Return (x, y) of the center of cell containing provided text 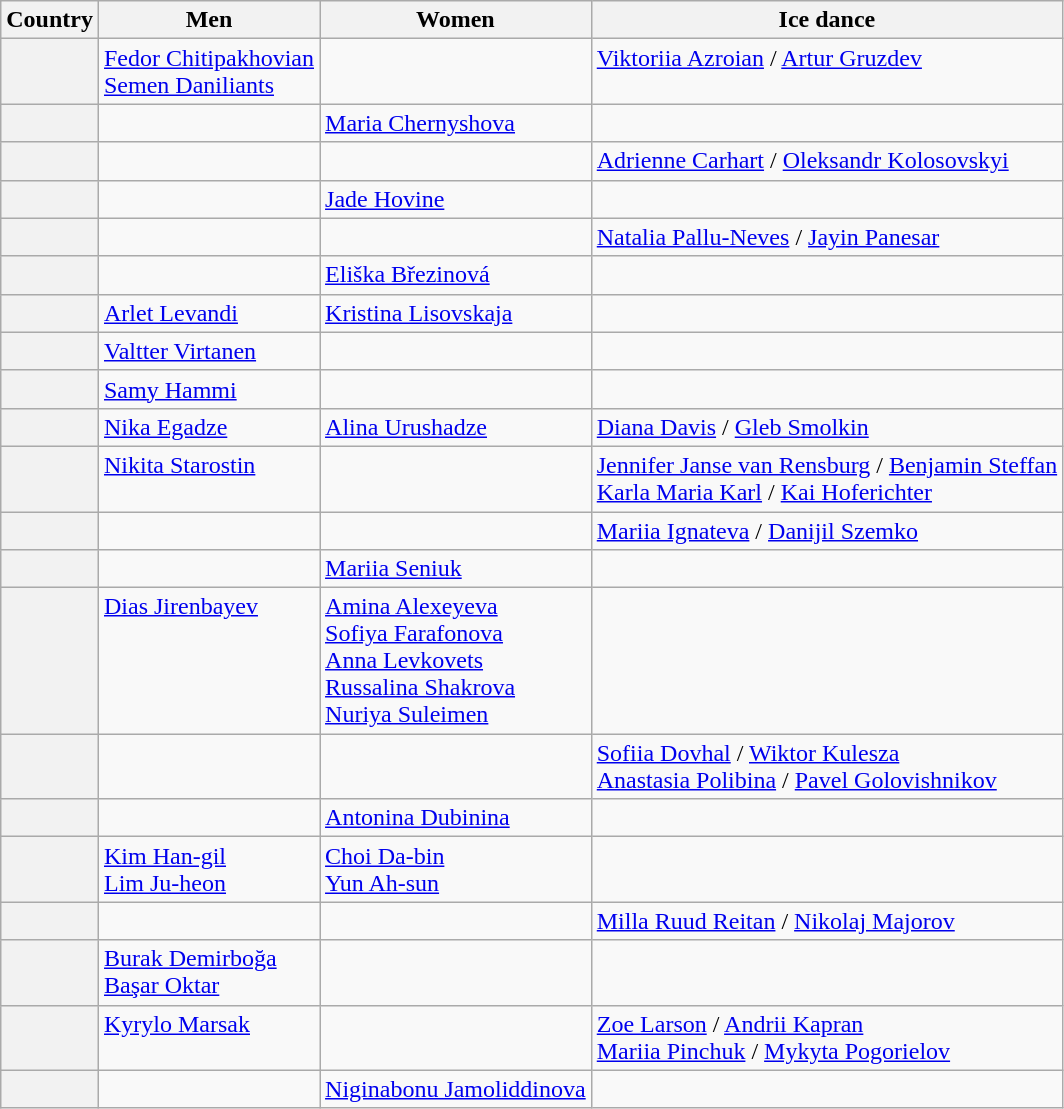
Milla Ruud Reitan / Nikolaj Majorov (826, 921)
Jade Hovine (456, 199)
Eliška Březinová (456, 275)
Niginabonu Jamoliddinova (456, 1089)
Amina AlexeyevaSofiya FarafonovaAnna LevkovetsRussalina ShakrovaNuriya Suleimen (456, 661)
Mariia Seniuk (456, 569)
Sofiia Dovhal / Wiktor KuleszaAnastasia Polibina / Pavel Golovishnikov (826, 766)
Zoe Larson / Andrii KapranMariia Pinchuk / Mykyta Pogorielov (826, 1038)
Arlet Levandi (208, 313)
Maria Chernyshova (456, 123)
Viktoriia Azroian / Artur Gruzdev (826, 72)
Dias Jirenbayev (208, 661)
Nika Egadze (208, 427)
Mariia Ignateva / Danijil Szemko (826, 531)
Choi Da-binYun Ah-sun (456, 870)
Alina Urushadze (456, 427)
Samy Hammi (208, 389)
Ice dance (826, 20)
Women (456, 20)
Diana Davis / Gleb Smolkin (826, 427)
Valtter Virtanen (208, 351)
Kim Han-gilLim Ju-heon (208, 870)
Kristina Lisovskaja (456, 313)
Nikita Starostin (208, 478)
Kyrylo Marsak (208, 1038)
Men (208, 20)
Jennifer Janse van Rensburg / Benjamin SteffanKarla Maria Karl / Kai Hoferichter (826, 478)
Burak DemirboğaBaşar Oktar (208, 972)
Antonina Dubinina (456, 818)
Country (50, 20)
Fedor Chitipakhovian Semen Daniliants (208, 72)
Natalia Pallu-Neves / Jayin Panesar (826, 237)
Adrienne Carhart / Oleksandr Kolosovskyi (826, 161)
